From the cell containing the given text, extract its center point as [X, Y] coordinate. 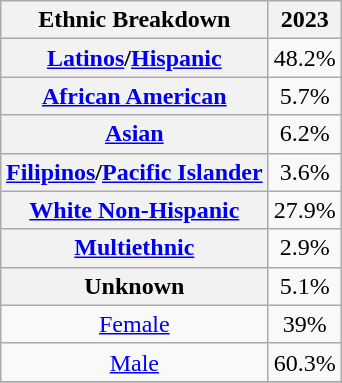
Latinos/Hispanic [134, 58]
6.2% [304, 134]
Asian [134, 134]
2023 [304, 20]
Multiethnic [134, 248]
Ethnic Breakdown [134, 20]
African American [134, 96]
2.9% [304, 248]
3.6% [304, 172]
27.9% [304, 210]
60.3% [304, 362]
White Non-Hispanic [134, 210]
Unknown [134, 286]
Filipinos/Pacific Islander [134, 172]
5.1% [304, 286]
48.2% [304, 58]
Male [134, 362]
5.7% [304, 96]
Female [134, 324]
39% [304, 324]
